Determine the [X, Y] coordinate at the center of the cell enclosing the given text.  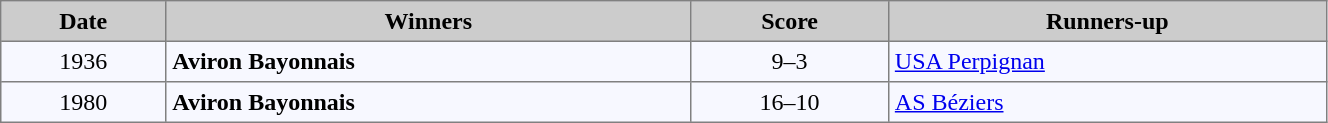
9–3 [790, 61]
1980 [84, 102]
1936 [84, 61]
USA Perpignan [1107, 61]
Runners-up [1107, 21]
16–10 [790, 102]
AS Béziers [1107, 102]
Winners [428, 21]
Date [84, 21]
Score [790, 21]
